From the cell containing the given text, extract its center point as (x, y) coordinate. 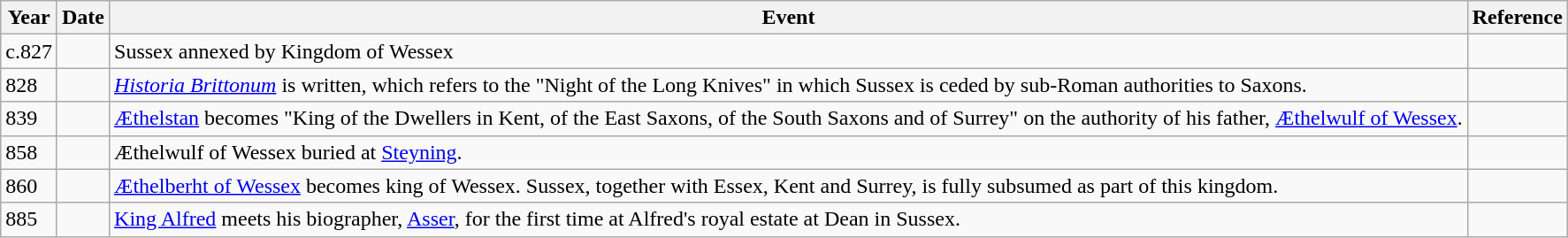
Year (29, 18)
Reference (1518, 18)
Event (789, 18)
860 (29, 186)
828 (29, 85)
Æthelberht of Wessex becomes king of Wessex. Sussex, together with Essex, Kent and Surrey, is fully subsumed as part of this kingdom. (789, 186)
King Alfred meets his biographer, Asser, for the first time at Alfred's royal estate at Dean in Sussex. (789, 219)
Historia Brittonum is written, which refers to the "Night of the Long Knives" in which Sussex is ceded by sub-Roman authorities to Saxons. (789, 85)
885 (29, 219)
858 (29, 152)
Date (83, 18)
Sussex annexed by Kingdom of Wessex (789, 51)
c.827 (29, 51)
Æthelwulf of Wessex buried at Steyning. (789, 152)
839 (29, 119)
